From the cell containing the given text, extract its center point as (x, y) coordinate. 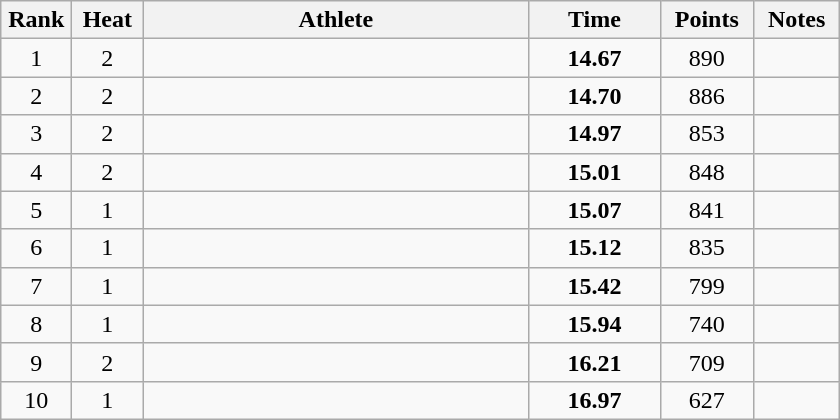
14.70 (594, 96)
740 (707, 324)
Points (707, 20)
15.01 (594, 172)
Heat (108, 20)
14.97 (594, 134)
16.21 (594, 362)
886 (707, 96)
709 (707, 362)
16.97 (594, 400)
9 (36, 362)
841 (707, 210)
15.94 (594, 324)
890 (707, 58)
8 (36, 324)
6 (36, 248)
14.67 (594, 58)
Athlete (336, 20)
10 (36, 400)
848 (707, 172)
835 (707, 248)
3 (36, 134)
7 (36, 286)
4 (36, 172)
Notes (797, 20)
Time (594, 20)
Rank (36, 20)
627 (707, 400)
15.07 (594, 210)
5 (36, 210)
15.12 (594, 248)
15.42 (594, 286)
853 (707, 134)
799 (707, 286)
